From the cell containing the given text, extract its center point as (X, Y) coordinate. 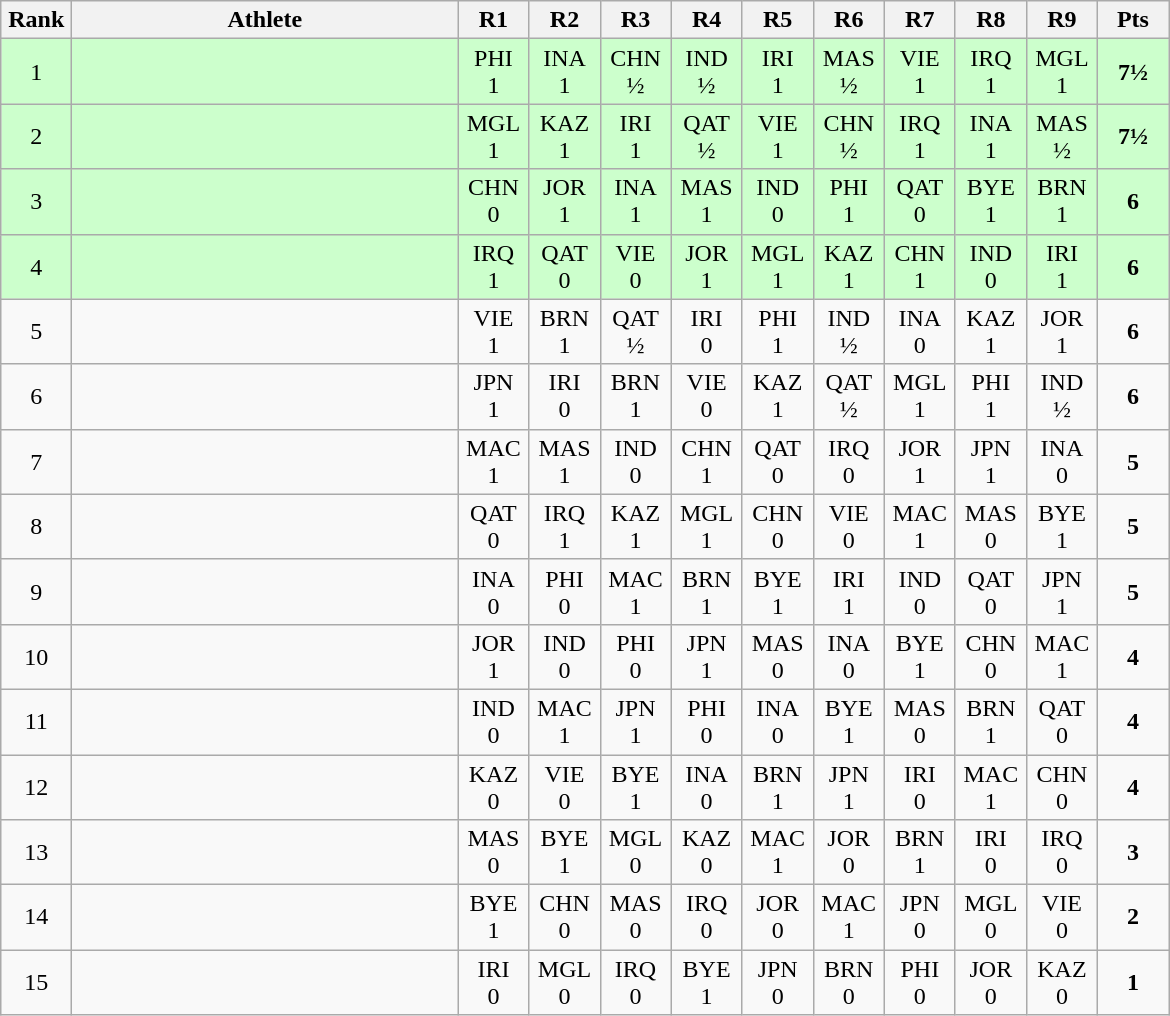
Athlete (265, 20)
R9 (1062, 20)
R4 (706, 20)
Pts (1132, 20)
Rank (36, 20)
R7 (920, 20)
BRN0 (848, 982)
13 (36, 852)
R8 (990, 20)
R2 (564, 20)
11 (36, 722)
7 (36, 462)
R6 (848, 20)
R3 (636, 20)
10 (36, 656)
12 (36, 786)
8 (36, 526)
R5 (778, 20)
R1 (494, 20)
14 (36, 918)
15 (36, 982)
9 (36, 592)
